Provide the [x, y] coordinate of the cell's center where the given text is located.  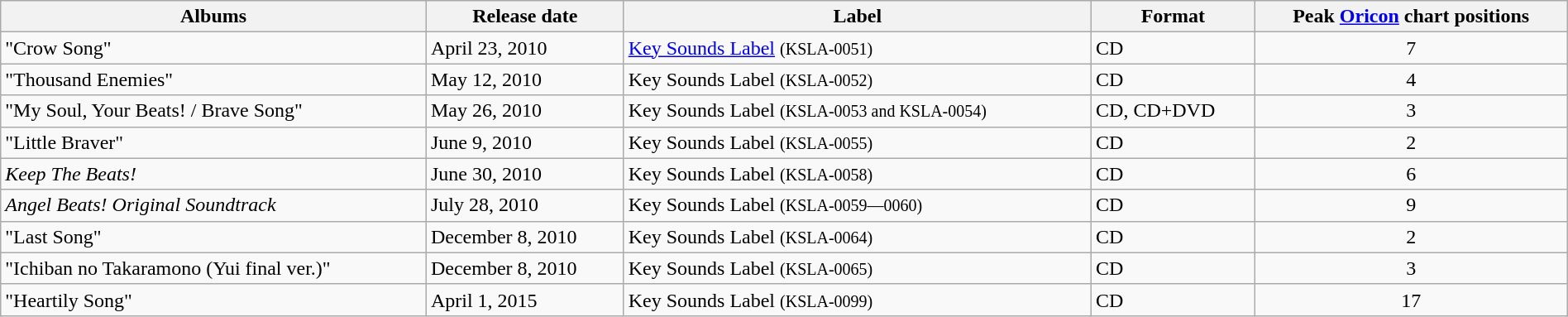
17 [1411, 300]
Format [1174, 17]
Key Sounds Label (KSLA-0064) [857, 237]
"Last Song" [213, 237]
7 [1411, 48]
April 1, 2015 [524, 300]
Key Sounds Label (KSLA-0059—0060) [857, 205]
May 12, 2010 [524, 79]
"Ichiban no Takaramono (Yui final ver.)" [213, 268]
Release date [524, 17]
Angel Beats! Original Soundtrack [213, 205]
Peak Oricon chart positions [1411, 17]
Label [857, 17]
Key Sounds Label (KSLA-0058) [857, 174]
"Heartily Song" [213, 300]
April 23, 2010 [524, 48]
CD, CD+DVD [1174, 111]
"Little Braver" [213, 142]
Key Sounds Label (KSLA-0055) [857, 142]
6 [1411, 174]
Keep The Beats! [213, 174]
Key Sounds Label (KSLA-0051) [857, 48]
July 28, 2010 [524, 205]
"My Soul, Your Beats! / Brave Song" [213, 111]
Key Sounds Label (KSLA-0065) [857, 268]
June 30, 2010 [524, 174]
June 9, 2010 [524, 142]
Albums [213, 17]
4 [1411, 79]
"Crow Song" [213, 48]
May 26, 2010 [524, 111]
Key Sounds Label (KSLA-0053 and KSLA-0054) [857, 111]
Key Sounds Label (KSLA-0099) [857, 300]
9 [1411, 205]
"Thousand Enemies" [213, 79]
Key Sounds Label (KSLA-0052) [857, 79]
